Output the [X, Y] coordinate of the center of the cell containing the given text.  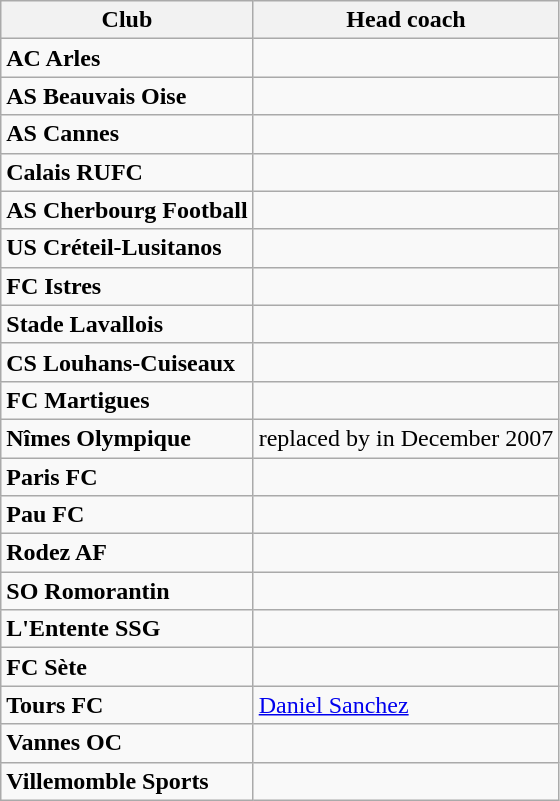
AS Beauvais Oise [127, 96]
AS Cannes [127, 134]
Calais RUFC [127, 172]
Rodez AF [127, 553]
Vannes OC [127, 743]
FC Istres [127, 286]
CS Louhans-Cuiseaux [127, 362]
Pau FC [127, 515]
Daniel Sanchez [406, 705]
L'Entente SSG [127, 629]
Villemomble Sports [127, 781]
Nîmes Olympique [127, 438]
FC Sète [127, 667]
Club [127, 20]
Paris FC [127, 477]
Head coach [406, 20]
US Créteil-Lusitanos [127, 248]
FC Martigues [127, 400]
AS Cherbourg Football [127, 210]
Stade Lavallois [127, 324]
replaced by in December 2007 [406, 438]
AC Arles [127, 58]
SO Romorantin [127, 591]
Tours FC [127, 705]
